Capture the cell that displays the provided text and extract its (x, y) central coordinate. 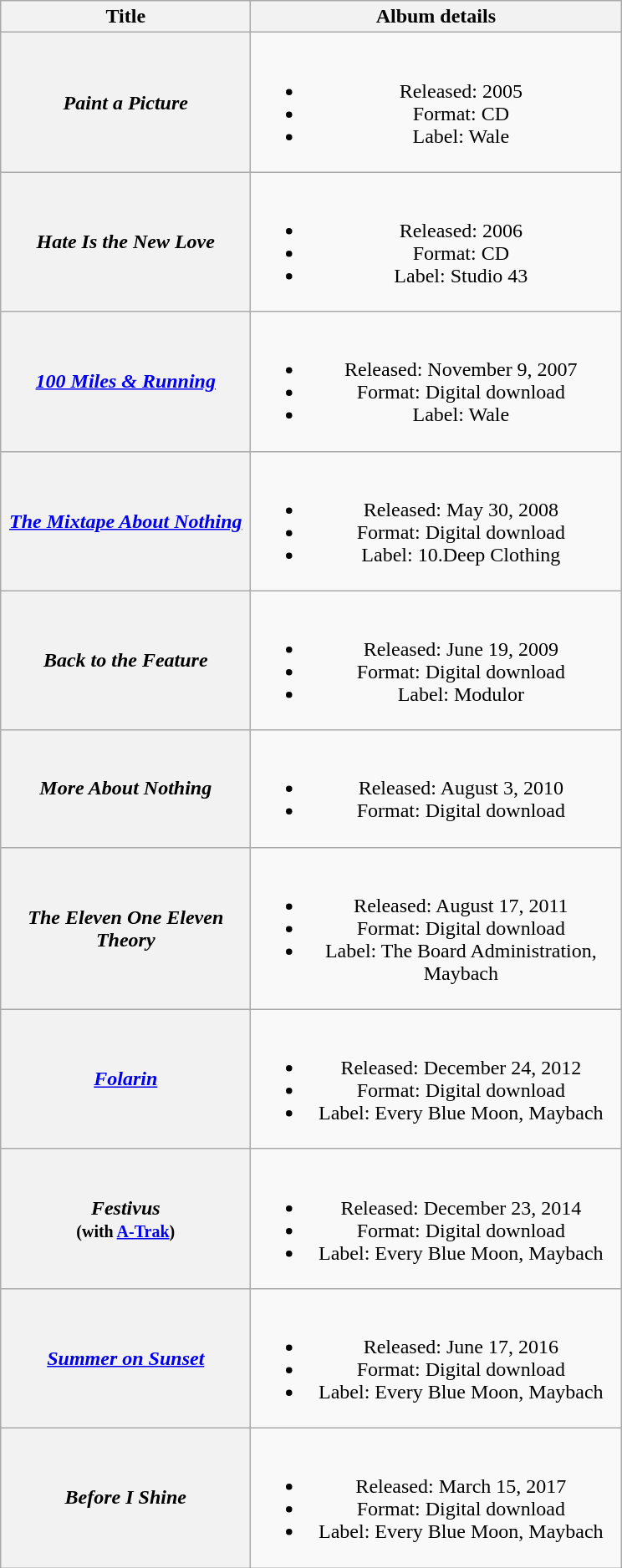
The Eleven One Eleven Theory (125, 928)
Released: June 17, 2016Format: Digital downloadLabel: Every Blue Moon, Maybach (436, 1358)
Summer on Sunset (125, 1358)
Released: June 19, 2009Format: Digital downloadLabel: Modulor (436, 660)
More About Nothing (125, 789)
Released: May 30, 2008Format: Digital downloadLabel: 10.Deep Clothing (436, 521)
Released: December 24, 2012Format: Digital downloadLabel: Every Blue Moon, Maybach (436, 1079)
Released: August 3, 2010Format: Digital download (436, 789)
Title (125, 17)
Released: November 9, 2007Format: Digital downloadLabel: Wale (436, 381)
Folarin (125, 1079)
Album details (436, 17)
Paint a Picture (125, 102)
Before I Shine (125, 1497)
Released: December 23, 2014Format: Digital downloadLabel: Every Blue Moon, Maybach (436, 1218)
Festivus (with A-Trak) (125, 1218)
Back to the Feature (125, 660)
Released: 2005Format: CDLabel: Wale (436, 102)
100 Miles & Running (125, 381)
Hate Is the New Love (125, 242)
Released: 2006Format: CDLabel: Studio 43 (436, 242)
Released: August 17, 2011Format: Digital downloadLabel: The Board Administration, Maybach (436, 928)
The Mixtape About Nothing (125, 521)
Released: March 15, 2017Format: Digital downloadLabel: Every Blue Moon, Maybach (436, 1497)
